From the cell containing the given text, extract its center point as (x, y) coordinate. 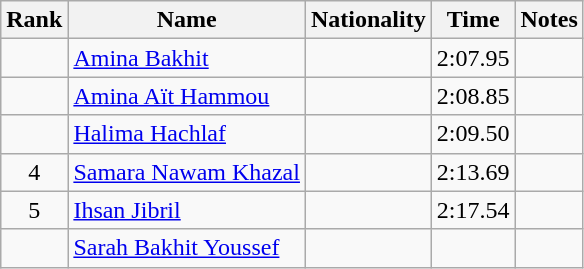
Amina Bakhit (187, 58)
2:13.69 (473, 172)
Amina Aït Hammou (187, 96)
Time (473, 20)
2:09.50 (473, 134)
4 (34, 172)
Halima Hachlaf (187, 134)
Rank (34, 20)
Sarah Bakhit Youssef (187, 248)
5 (34, 210)
Notes (549, 20)
2:08.85 (473, 96)
2:17.54 (473, 210)
Samara Nawam Khazal (187, 172)
Ihsan Jibril (187, 210)
Nationality (368, 20)
Name (187, 20)
2:07.95 (473, 58)
